Find where the given text appears and provide that cell's center as (X, Y) coordinate. 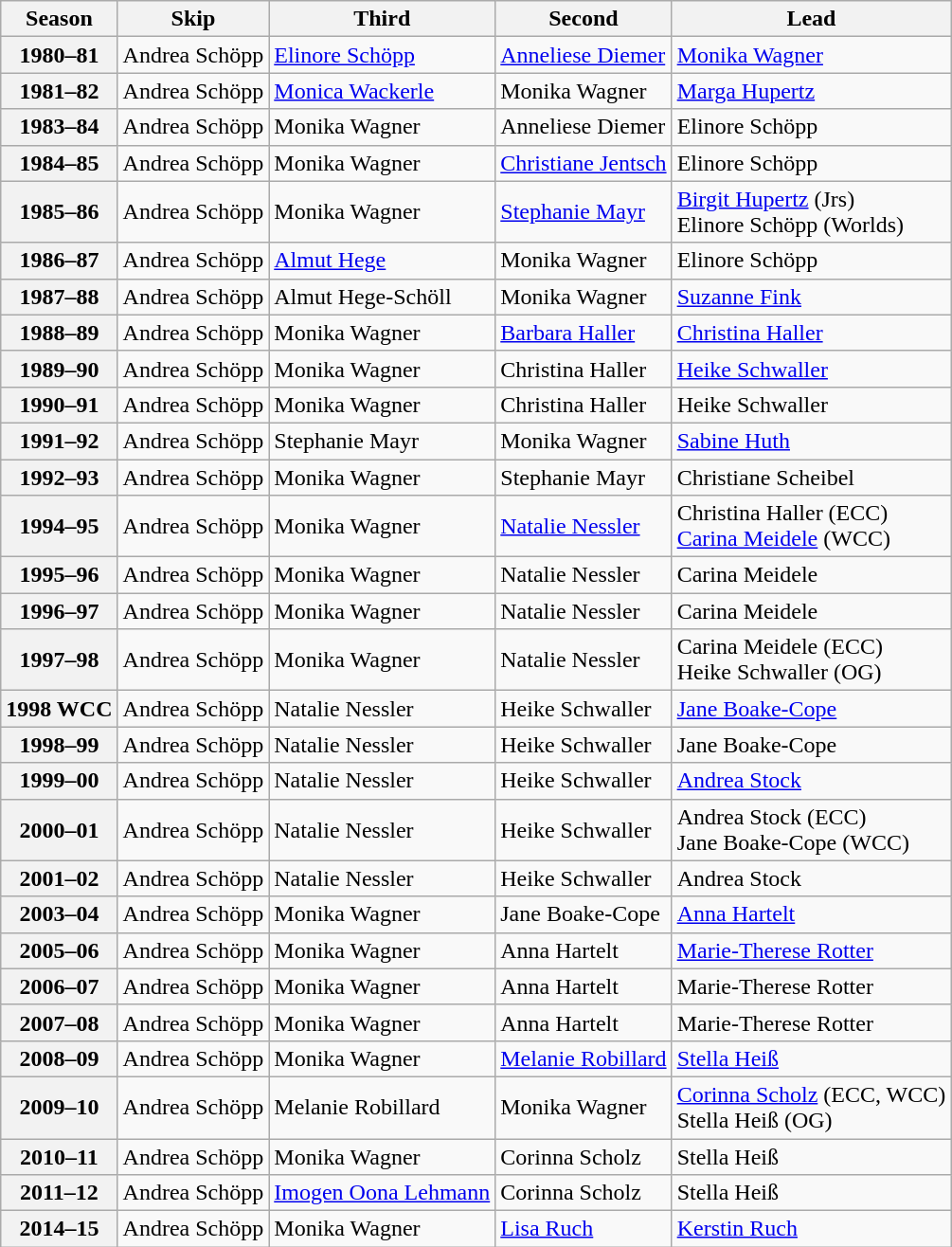
Kerstin Ruch (811, 1229)
Carina Meidele (ECC) Heike Schwaller (OG) (811, 660)
Christina Haller (ECC) Carina Meidele (WCC) (811, 527)
1987–88 (59, 297)
Lead (811, 19)
2001–02 (59, 878)
Monica Wackerle (383, 91)
1999–00 (59, 781)
1994–95 (59, 527)
1998 WCC (59, 709)
2003–04 (59, 914)
1990–91 (59, 405)
Marga Hupertz (811, 91)
1985–86 (59, 212)
1983–84 (59, 127)
1991–92 (59, 441)
Imogen Oona Lehmann (383, 1193)
Third (383, 19)
Season (59, 19)
Second (584, 19)
Lisa Ruch (584, 1229)
Sabine Huth (811, 441)
1996–97 (59, 611)
2010–11 (59, 1157)
2000–01 (59, 830)
1998–99 (59, 745)
1992–93 (59, 477)
Almut Hege (383, 261)
2006–07 (59, 986)
Andrea Stock (ECC)Jane Boake-Cope (WCC) (811, 830)
2007–08 (59, 1022)
1980–81 (59, 55)
1989–90 (59, 369)
Christiane Scheibel (811, 477)
Birgit Hupertz (Jrs) Elinore Schöpp (Worlds) (811, 212)
Suzanne Fink (811, 297)
2014–15 (59, 1229)
1995–96 (59, 575)
1981–82 (59, 91)
Skip (193, 19)
2009–10 (59, 1107)
Christiane Jentsch (584, 163)
1997–98 (59, 660)
Almut Hege-Schöll (383, 297)
Corinna Scholz (ECC, WCC) Stella Heiß (OG) (811, 1107)
2011–12 (59, 1193)
1984–85 (59, 163)
1986–87 (59, 261)
2005–06 (59, 950)
Barbara Haller (584, 333)
1988–89 (59, 333)
2008–09 (59, 1058)
